From the cell containing the given text, extract its center point as (x, y) coordinate. 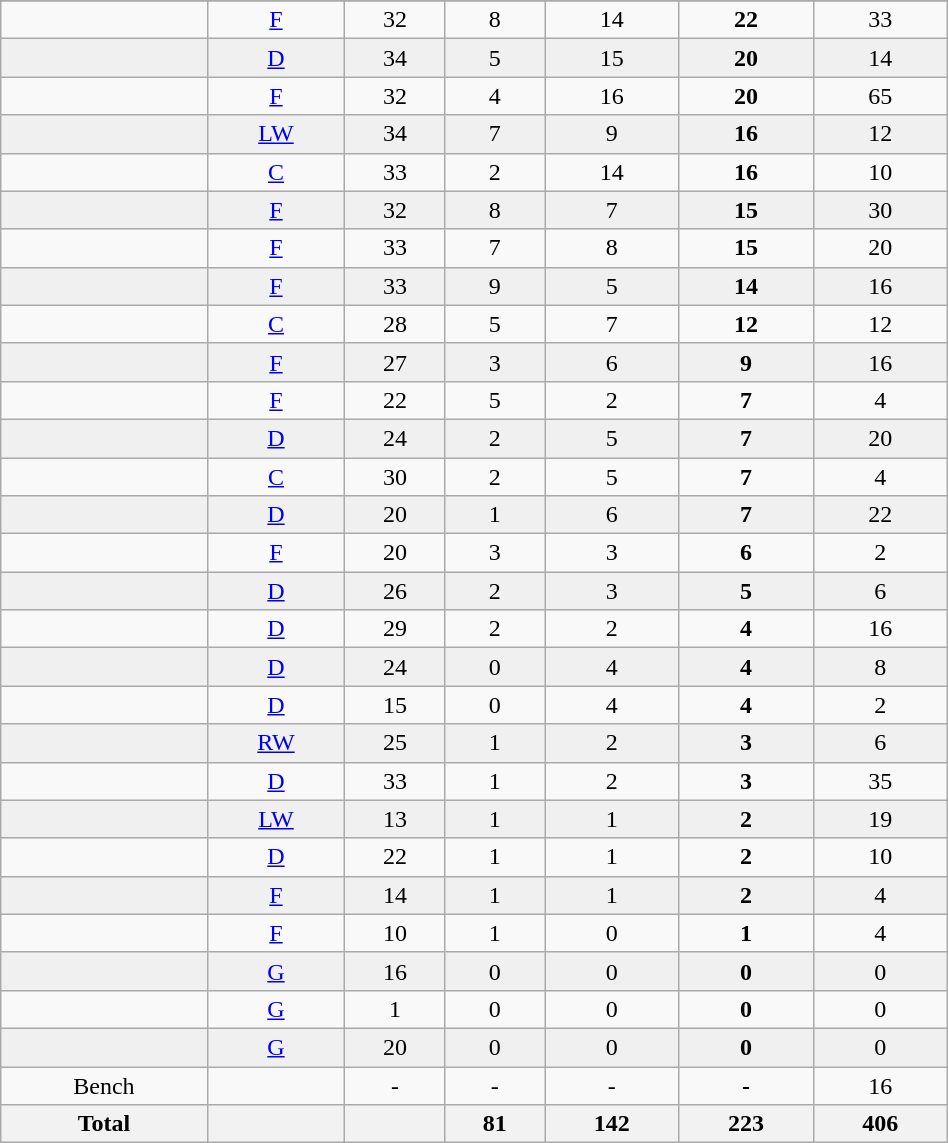
35 (880, 781)
65 (880, 96)
406 (880, 1124)
27 (395, 362)
Total (104, 1124)
28 (395, 324)
223 (746, 1124)
26 (395, 591)
13 (395, 819)
81 (495, 1124)
25 (395, 743)
142 (612, 1124)
RW (276, 743)
19 (880, 819)
Bench (104, 1085)
29 (395, 629)
